Detect which cell encompasses the target text, then output its [x, y] center coordinate. 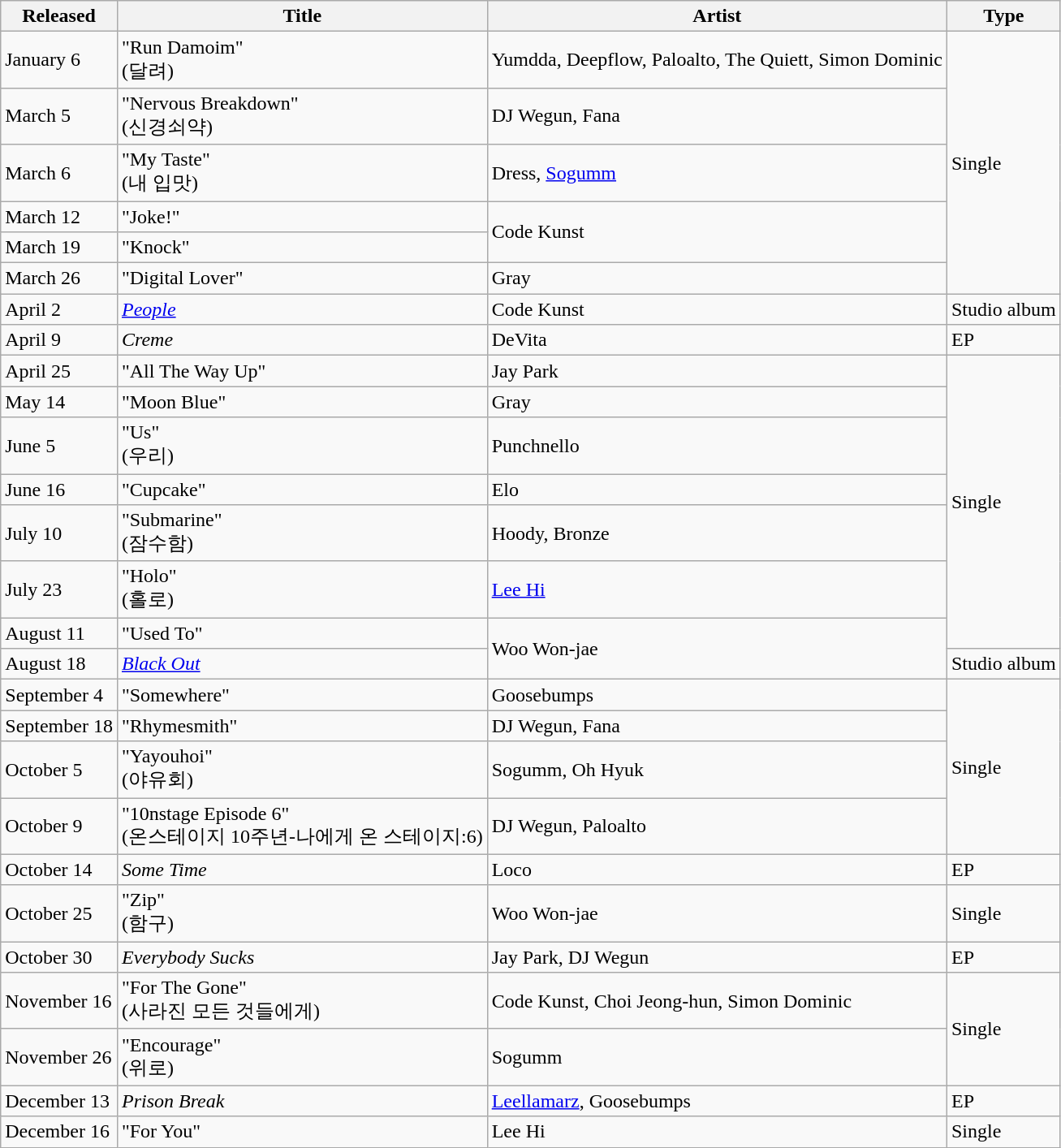
DJ Wegun, Paloalto [717, 826]
September 18 [59, 726]
March 12 [59, 217]
Leellamarz, Goosebumps [717, 1101]
April 9 [59, 340]
December 13 [59, 1101]
July 10 [59, 533]
Goosebumps [717, 695]
"For You" [302, 1132]
August 18 [59, 664]
"Rhymesmith" [302, 726]
Elo [717, 490]
"Digital Lover" [302, 278]
DeVita [717, 340]
March 26 [59, 278]
"My Taste"(내 입맛) [302, 173]
March 19 [59, 248]
May 14 [59, 402]
"Us"(우리) [302, 446]
"Knock" [302, 248]
Jay Park [717, 371]
"Used To" [302, 633]
Artist [717, 16]
"Zip"(함구) [302, 913]
Jay Park, DJ Wegun [717, 957]
July 23 [59, 589]
March 5 [59, 116]
August 11 [59, 633]
Dress, Sogumm [717, 173]
October 9 [59, 826]
Sogumm, Oh Hyuk [717, 770]
January 6 [59, 60]
"Joke!" [302, 217]
April 25 [59, 371]
Punchnello [717, 446]
Code Kunst, Choi Jeong-hun, Simon Dominic [717, 1001]
Hoody, Bronze [717, 533]
People [302, 309]
"Moon Blue" [302, 402]
October 30 [59, 957]
October 5 [59, 770]
"Holo"(홀로) [302, 589]
"Submarine"(잠수함) [302, 533]
December 16 [59, 1132]
Yumdda, Deepflow, Paloalto, The Quiett, Simon Dominic [717, 60]
"Encourage"(위로) [302, 1057]
"All The Way Up" [302, 371]
November 26 [59, 1057]
"Cupcake" [302, 490]
October 25 [59, 913]
Released [59, 16]
April 2 [59, 309]
"Run Damoim"(달려) [302, 60]
Title [302, 16]
Creme [302, 340]
"Somewhere" [302, 695]
Type [1003, 16]
Some Time [302, 870]
Loco [717, 870]
"Nervous Breakdown"(신경쇠약) [302, 116]
September 4 [59, 695]
"10nstage Episode 6"(온스테이지 10주년-나에게 온 스테이지:6) [302, 826]
"For The Gone"(사라진 모든 것들에게) [302, 1001]
June 5 [59, 446]
Black Out [302, 664]
Prison Break [302, 1101]
Everybody Sucks [302, 957]
November 16 [59, 1001]
October 14 [59, 870]
June 16 [59, 490]
"Yayouhoi"(야유회) [302, 770]
Sogumm [717, 1057]
March 6 [59, 173]
